Detect which cell encompasses the target text, then output its (X, Y) center coordinate. 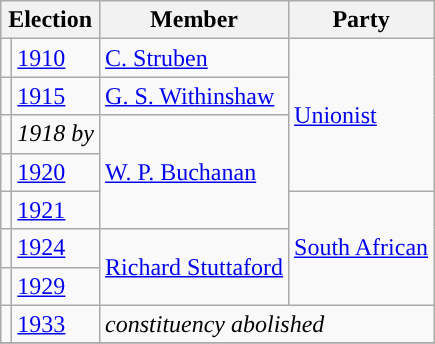
Party (362, 20)
constituency abolished (267, 324)
1929 (56, 286)
C. Struben (194, 58)
Election (50, 20)
1918 by (56, 134)
1921 (56, 210)
South African (362, 248)
Richard Stuttaford (194, 267)
1915 (56, 96)
Member (194, 20)
1924 (56, 248)
1920 (56, 172)
W. P. Buchanan (194, 172)
1910 (56, 58)
1933 (56, 324)
G. S. Withinshaw (194, 96)
Unionist (362, 115)
